Return [X, Y] of the center of cell containing provided text 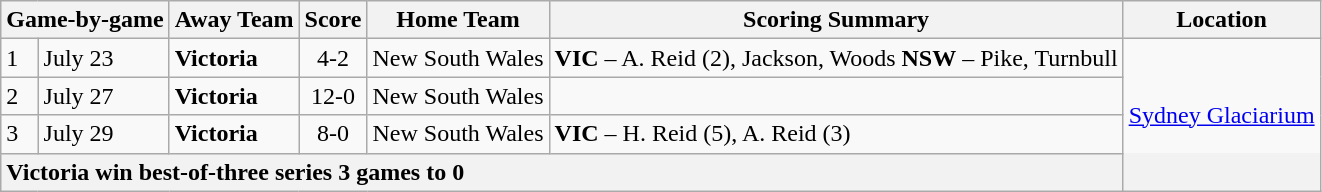
2 [20, 96]
8-0 [333, 134]
Away Team [234, 20]
VIC – A. Reid (2), Jackson, Woods NSW – Pike, Turnbull [836, 58]
Scoring Summary [836, 20]
12-0 [333, 96]
Victoria win best-of-three series 3 games to 0 [660, 172]
July 27 [104, 96]
Game-by-game [85, 20]
1 [20, 58]
VIC – H. Reid (5), A. Reid (3) [836, 134]
July 29 [104, 134]
Location [1222, 20]
3 [20, 134]
Score [333, 20]
Sydney Glaciarium [1222, 115]
July 23 [104, 58]
4-2 [333, 58]
Home Team [458, 20]
